Search for the cell housing the specified text and yield its (x, y) center coordinate. 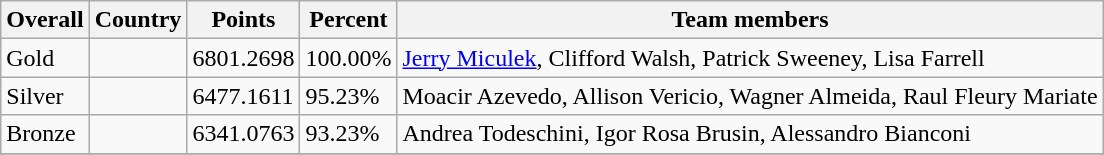
6477.1611 (244, 96)
Jerry Miculek, Clifford Walsh, Patrick Sweeney, Lisa Farrell (750, 58)
Bronze (45, 134)
6801.2698 (244, 58)
Team members (750, 20)
Country (138, 20)
Andrea Todeschini, Igor Rosa Brusin, Alessandro Bianconi (750, 134)
6341.0763 (244, 134)
95.23% (348, 96)
100.00% (348, 58)
Moacir Azevedo, Allison Vericio, Wagner Almeida, Raul Fleury Mariate (750, 96)
Gold (45, 58)
Percent (348, 20)
93.23% (348, 134)
Overall (45, 20)
Points (244, 20)
Silver (45, 96)
